Find where the given text appears and provide that cell's center as (X, Y) coordinate. 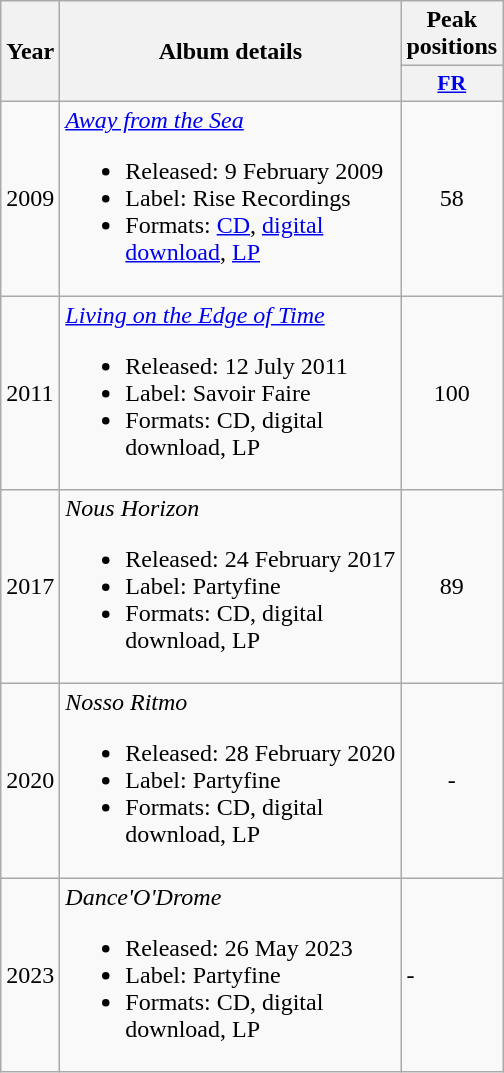
Peak positions (452, 34)
89 (452, 587)
2017 (30, 587)
Year (30, 52)
Album details (230, 52)
58 (452, 198)
Nous HorizonReleased: 24 February 2017Label: PartyfineFormats: CD, digital download, LP (230, 587)
100 (452, 393)
2009 (30, 198)
Nosso RitmoReleased: 28 February 2020Label: PartyfineFormats: CD, digital download, LP (230, 781)
2011 (30, 393)
Away from the SeaReleased: 9 February 2009Label: Rise RecordingsFormats: CD, digital download, LP (230, 198)
Living on the Edge of TimeReleased: 12 July 2011Label: Savoir FaireFormats: CD, digital download, LP (230, 393)
FR (452, 84)
Dance'O'DromeReleased: 26 May 2023Label: PartyfineFormats: CD, digital download, LP (230, 975)
2020 (30, 781)
2023 (30, 975)
